Provide the [x, y] coordinate of the cell's center where the given text is located.  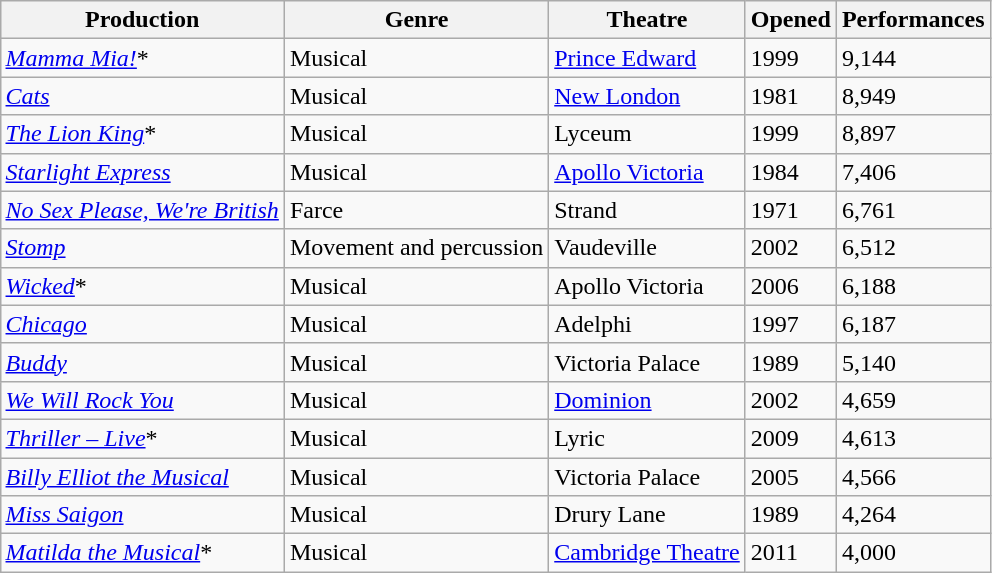
Cats [142, 96]
Starlight Express [142, 172]
4,566 [913, 477]
4,613 [913, 438]
Cambridge Theatre [648, 553]
Lyric [648, 438]
9,144 [913, 58]
2006 [790, 286]
Matilda the Musical* [142, 553]
The Lion King* [142, 134]
New London [648, 96]
No Sex Please, We're British [142, 210]
Drury Lane [648, 515]
Theatre [648, 20]
Farce [416, 210]
Prince Edward [648, 58]
5,140 [913, 362]
Miss Saigon [142, 515]
6,187 [913, 324]
Mamma Mia!* [142, 58]
Billy Elliot the Musical [142, 477]
Vaudeville [648, 248]
2005 [790, 477]
4,659 [913, 400]
1981 [790, 96]
6,188 [913, 286]
6,761 [913, 210]
1997 [790, 324]
Chicago [142, 324]
Genre [416, 20]
Lyceum [648, 134]
Adelphi [648, 324]
Stomp [142, 248]
We Will Rock You [142, 400]
Dominion [648, 400]
4,264 [913, 515]
4,000 [913, 553]
Opened [790, 20]
8,949 [913, 96]
Thriller – Live* [142, 438]
Movement and percussion [416, 248]
Wicked* [142, 286]
Performances [913, 20]
2009 [790, 438]
Strand [648, 210]
Buddy [142, 362]
7,406 [913, 172]
6,512 [913, 248]
2011 [790, 553]
Production [142, 20]
1971 [790, 210]
8,897 [913, 134]
1984 [790, 172]
